For the text-containing cell, return its midpoint in [x, y] coordinate format. 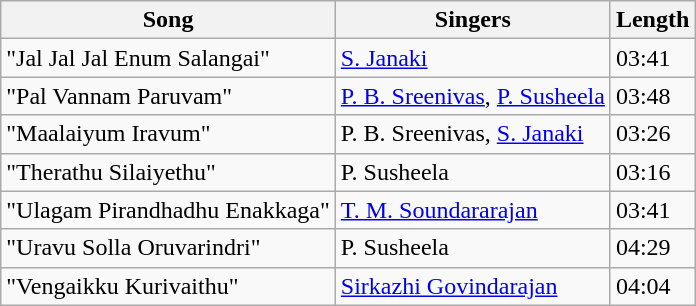
Length [652, 20]
"Uravu Solla Oruvarindri" [168, 248]
Singers [472, 20]
Sirkazhi Govindarajan [472, 286]
"Pal Vannam Paruvam" [168, 96]
"Therathu Silaiyethu" [168, 172]
04:04 [652, 286]
"Ulagam Pirandhadhu Enakkaga" [168, 210]
03:48 [652, 96]
P. B. Sreenivas, P. Susheela [472, 96]
03:16 [652, 172]
P. B. Sreenivas, S. Janaki [472, 134]
Song [168, 20]
T. M. Soundararajan [472, 210]
S. Janaki [472, 58]
03:26 [652, 134]
"Maalaiyum Iravum" [168, 134]
04:29 [652, 248]
"Jal Jal Jal Enum Salangai" [168, 58]
"Vengaikku Kurivaithu" [168, 286]
